Locate the cell with the specified text and output its (x, y) center coordinate. 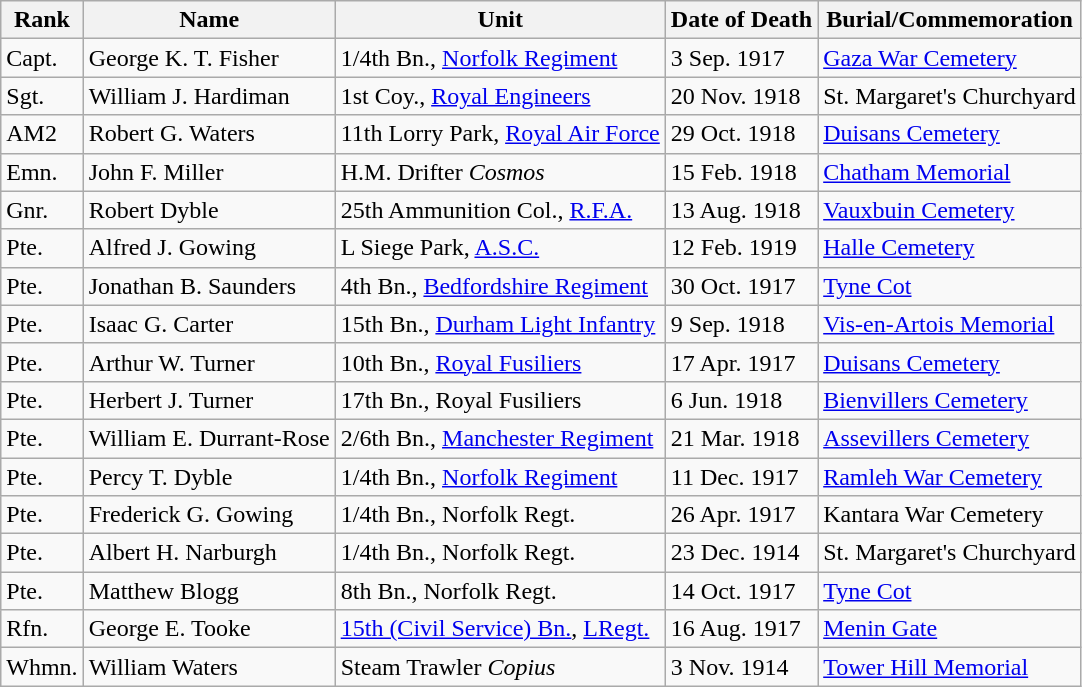
Sgt. (42, 96)
17 Apr. 1917 (741, 362)
26 Apr. 1917 (741, 515)
Steam Trawler Copius (500, 667)
Name (209, 20)
Halle Cemetery (950, 248)
16 Aug. 1917 (741, 629)
H.M. Drifter Cosmos (500, 172)
17th Bn., Royal Fusiliers (500, 400)
4th Bn., Bedfordshire Regiment (500, 286)
30 Oct. 1917 (741, 286)
1st Coy., Royal Engineers (500, 96)
AM2 (42, 134)
15th (Civil Service) Bn., LRegt. (500, 629)
George E. Tooke (209, 629)
15th Bn., Durham Light Infantry (500, 324)
29 Oct. 1918 (741, 134)
William J. Hardiman (209, 96)
13 Aug. 1918 (741, 210)
Percy T. Dyble (209, 477)
William E. Durrant-Rose (209, 438)
12 Feb. 1919 (741, 248)
Unit (500, 20)
Herbert J. Turner (209, 400)
Frederick G. Gowing (209, 515)
9 Sep. 1918 (741, 324)
Whmn. (42, 667)
Robert G. Waters (209, 134)
Isaac G. Carter (209, 324)
Vauxbuin Cemetery (950, 210)
Vis-en-Artois Memorial (950, 324)
2/6th Bn., Manchester Regiment (500, 438)
Chatham Memorial (950, 172)
23 Dec. 1914 (741, 553)
Robert Dyble (209, 210)
11 Dec. 1917 (741, 477)
Jonathan B. Saunders (209, 286)
15 Feb. 1918 (741, 172)
Gaza War Cemetery (950, 58)
Ramleh War Cemetery (950, 477)
Emn. (42, 172)
Albert H. Narburgh (209, 553)
Tower Hill Memorial (950, 667)
25th Ammunition Col., R.F.A. (500, 210)
3 Sep. 1917 (741, 58)
11th Lorry Park, Royal Air Force (500, 134)
William Waters (209, 667)
14 Oct. 1917 (741, 591)
Matthew Blogg (209, 591)
Capt. (42, 58)
Bienvillers Cemetery (950, 400)
10th Bn., Royal Fusiliers (500, 362)
Arthur W. Turner (209, 362)
Date of Death (741, 20)
21 Mar. 1918 (741, 438)
Burial/Commemoration (950, 20)
L Siege Park, A.S.C. (500, 248)
Rfn. (42, 629)
8th Bn., Norfolk Regt. (500, 591)
3 Nov. 1914 (741, 667)
Rank (42, 20)
John F. Miller (209, 172)
Assevillers Cemetery (950, 438)
Gnr. (42, 210)
6 Jun. 1918 (741, 400)
Kantara War Cemetery (950, 515)
George K. T. Fisher (209, 58)
20 Nov. 1918 (741, 96)
Alfred J. Gowing (209, 248)
Menin Gate (950, 629)
